Scan for the cell matching the given text and deliver its [X, Y] coordinate at center. 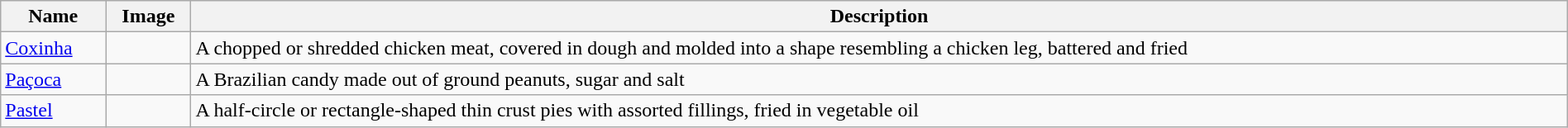
Name [53, 17]
A half-circle or rectangle-shaped thin crust pies with assorted fillings, fried in vegetable oil [879, 111]
Description [879, 17]
Paçoca [53, 79]
A chopped or shredded chicken meat, covered in dough and molded into a shape resembling a chicken leg, battered and fried [879, 48]
Pastel [53, 111]
Coxinha [53, 48]
Image [149, 17]
A Brazilian candy made out of ground peanuts, sugar and salt [879, 79]
